Locate the cell with the specified text and output its (x, y) center coordinate. 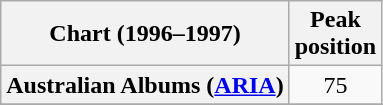
Australian Albums (ARIA) (145, 85)
Peakposition (335, 34)
Chart (1996–1997) (145, 34)
75 (335, 85)
